Find where the given text appears and provide that cell's center as [X, Y] coordinate. 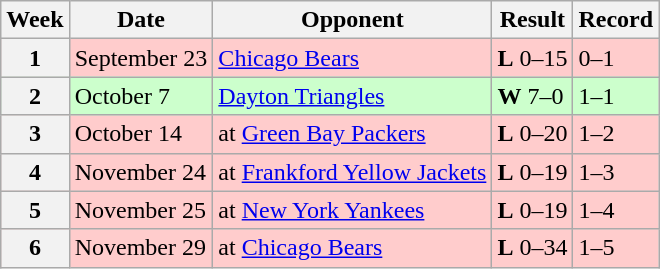
October 14 [141, 134]
5 [35, 210]
Dayton Triangles [352, 96]
3 [35, 134]
Result [532, 20]
1 [35, 58]
1–1 [616, 96]
Week [35, 20]
6 [35, 248]
Date [141, 20]
Opponent [352, 20]
1–4 [616, 210]
at Frankford Yellow Jackets [352, 172]
L 0–34 [532, 248]
November 25 [141, 210]
November 24 [141, 172]
September 23 [141, 58]
0–1 [616, 58]
L 0–20 [532, 134]
W 7–0 [532, 96]
2 [35, 96]
L 0–15 [532, 58]
Record [616, 20]
at Chicago Bears [352, 248]
1–2 [616, 134]
Chicago Bears [352, 58]
November 29 [141, 248]
4 [35, 172]
1–3 [616, 172]
October 7 [141, 96]
at Green Bay Packers [352, 134]
1–5 [616, 248]
at New York Yankees [352, 210]
